Provide the (x, y) coordinate of the cell's center where the given text is located.  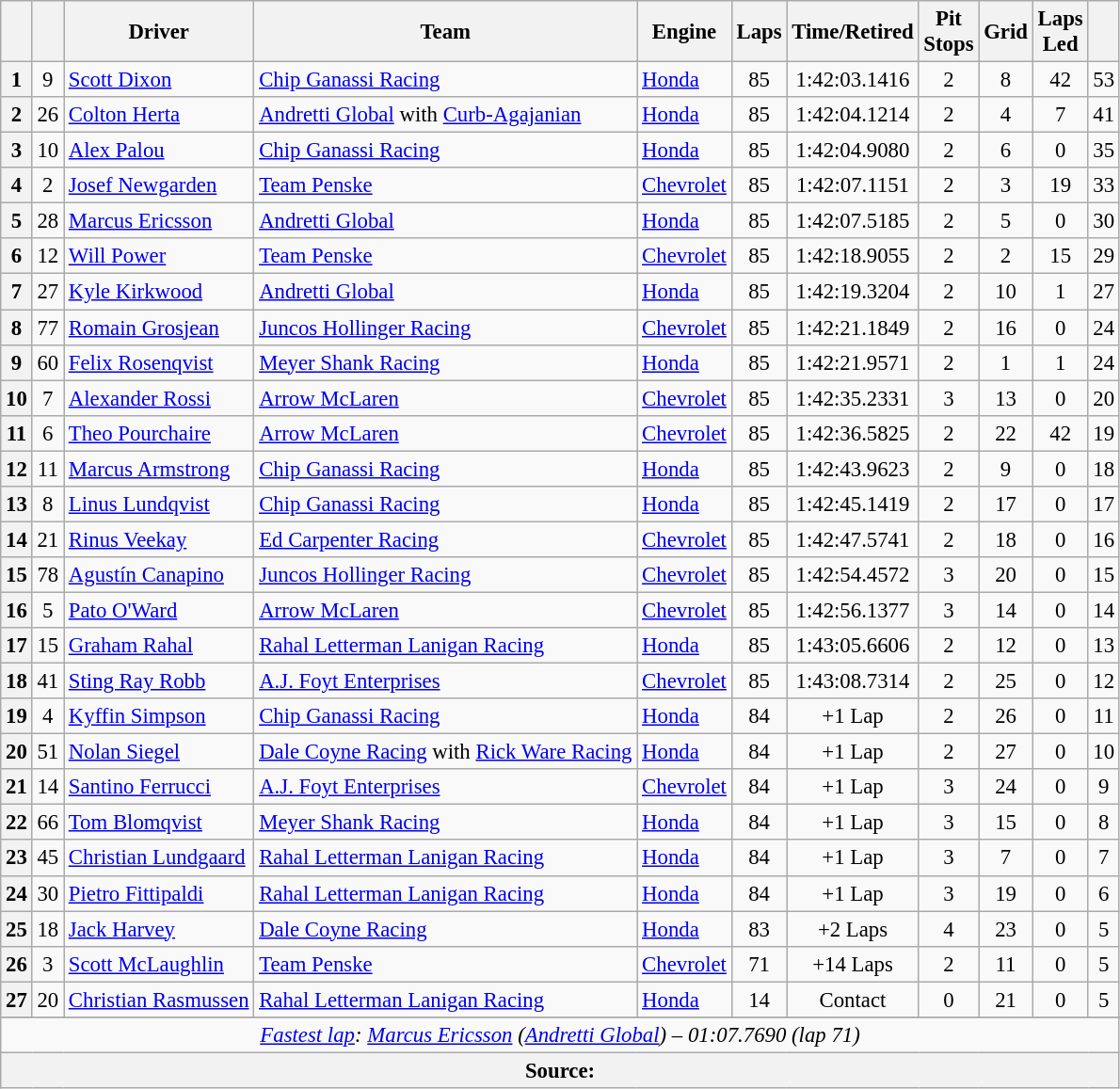
Tom Blomqvist (159, 823)
1:42:19.3204 (853, 292)
Kyffin Simpson (159, 716)
Engine (684, 32)
60 (47, 362)
1:42:18.9055 (853, 257)
1:42:43.9623 (853, 469)
45 (47, 858)
1:42:35.2331 (853, 398)
Christian Rasmussen (159, 1000)
1:42:56.1377 (853, 610)
Marcus Ericsson (159, 221)
Scott Dixon (159, 80)
Kyle Kirkwood (159, 292)
Sting Ray Robb (159, 681)
Team (446, 32)
1:42:36.5825 (853, 433)
Agustín Canapino (159, 575)
83 (759, 929)
Santino Ferrucci (159, 787)
Josef Newgarden (159, 185)
Dale Coyne Racing (446, 929)
+14 Laps (853, 964)
Andretti Global with Curb-Agajanian (446, 115)
1:42:21.1849 (853, 328)
71 (759, 964)
28 (47, 221)
Jack Harvey (159, 929)
1:42:04.1214 (853, 115)
Colton Herta (159, 115)
LapsLed (1060, 32)
Marcus Armstrong (159, 469)
53 (1103, 80)
Driver (159, 32)
Pietro Fittipaldi (159, 893)
51 (47, 752)
Romain Grosjean (159, 328)
Linus Lundqvist (159, 504)
1:42:47.5741 (853, 539)
+2 Laps (853, 929)
66 (47, 823)
Rinus Veekay (159, 539)
Felix Rosenqvist (159, 362)
35 (1103, 151)
1:42:07.1151 (853, 185)
Source: (561, 1070)
Time/Retired (853, 32)
Theo Pourchaire (159, 433)
Christian Lundgaard (159, 858)
1:42:45.1419 (853, 504)
29 (1103, 257)
Alex Palou (159, 151)
33 (1103, 185)
78 (47, 575)
Graham Rahal (159, 646)
Pato O'Ward (159, 610)
Scott McLaughlin (159, 964)
Fastest lap: Marcus Ericsson (Andretti Global) – 01:07.7690 (lap 71) (561, 1035)
Alexander Rossi (159, 398)
1:43:05.6606 (853, 646)
1:42:54.4572 (853, 575)
PitStops (949, 32)
1:42:07.5185 (853, 221)
Ed Carpenter Racing (446, 539)
Grid (1005, 32)
1:42:04.9080 (853, 151)
Will Power (159, 257)
1:42:21.9571 (853, 362)
Nolan Siegel (159, 752)
Dale Coyne Racing with Rick Ware Racing (446, 752)
77 (47, 328)
Contact (853, 1000)
1:43:08.7314 (853, 681)
1:42:03.1416 (853, 80)
Laps (759, 32)
